Search for the cell housing the specified text and yield its (x, y) center coordinate. 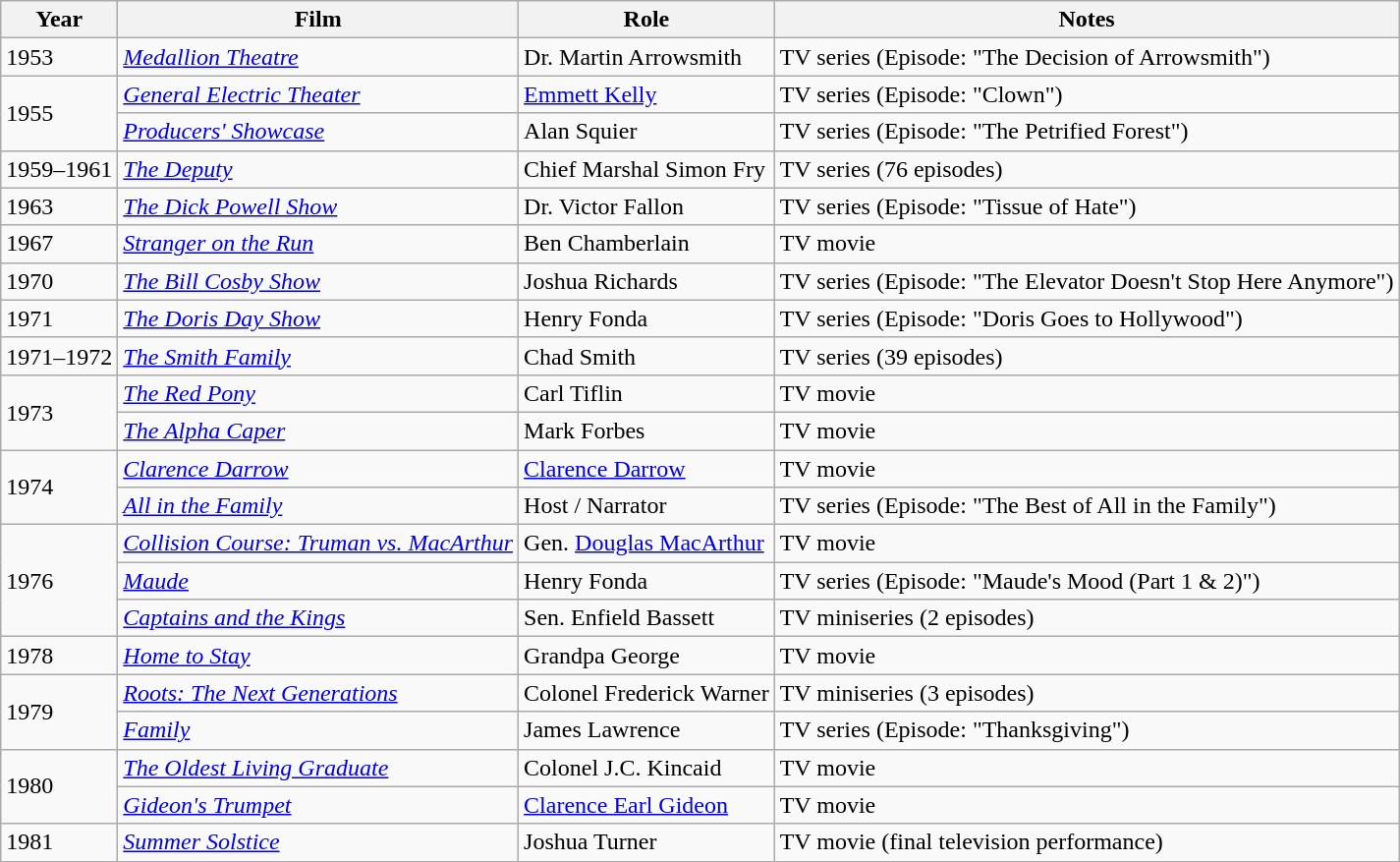
1976 (59, 581)
Collision Course: Truman vs. MacArthur (318, 544)
1953 (59, 57)
Notes (1087, 20)
Family (318, 730)
1963 (59, 206)
1974 (59, 488)
TV series (Episode: "Clown") (1087, 94)
Emmett Kelly (646, 94)
TV series (Episode: "Tissue of Hate") (1087, 206)
Role (646, 20)
TV series (76 episodes) (1087, 169)
Ben Chamberlain (646, 244)
1981 (59, 842)
All in the Family (318, 506)
Dr. Martin Arrowsmith (646, 57)
Stranger on the Run (318, 244)
Dr. Victor Fallon (646, 206)
The Dick Powell Show (318, 206)
Colonel Frederick Warner (646, 693)
1967 (59, 244)
James Lawrence (646, 730)
Summer Solstice (318, 842)
Gen. Douglas MacArthur (646, 544)
Alan Squier (646, 132)
Medallion Theatre (318, 57)
1959–1961 (59, 169)
Joshua Richards (646, 281)
Grandpa George (646, 656)
1971 (59, 318)
TV series (Episode: "The Best of All in the Family") (1087, 506)
Clarence Earl Gideon (646, 805)
Mark Forbes (646, 431)
TV series (Episode: "The Elevator Doesn't Stop Here Anymore") (1087, 281)
Joshua Turner (646, 842)
Sen. Enfield Bassett (646, 618)
General Electric Theater (318, 94)
TV series (Episode: "The Decision of Arrowsmith") (1087, 57)
TV miniseries (2 episodes) (1087, 618)
1955 (59, 113)
Host / Narrator (646, 506)
1979 (59, 712)
1970 (59, 281)
Producers' Showcase (318, 132)
1973 (59, 412)
Carl Tiflin (646, 393)
The Alpha Caper (318, 431)
The Deputy (318, 169)
Maude (318, 581)
Captains and the Kings (318, 618)
The Red Pony (318, 393)
TV series (Episode: "Maude's Mood (Part 1 & 2)") (1087, 581)
Chief Marshal Simon Fry (646, 169)
1971–1972 (59, 356)
TV miniseries (3 episodes) (1087, 693)
TV movie (final television performance) (1087, 842)
The Doris Day Show (318, 318)
TV series (Episode: "Thanksgiving") (1087, 730)
The Smith Family (318, 356)
Gideon's Trumpet (318, 805)
Roots: The Next Generations (318, 693)
Film (318, 20)
The Bill Cosby Show (318, 281)
1980 (59, 786)
1978 (59, 656)
TV series (Episode: "Doris Goes to Hollywood") (1087, 318)
TV series (Episode: "The Petrified Forest") (1087, 132)
Colonel J.C. Kincaid (646, 768)
TV series (39 episodes) (1087, 356)
The Oldest Living Graduate (318, 768)
Home to Stay (318, 656)
Chad Smith (646, 356)
Year (59, 20)
